From the cell containing the given text, extract its center point as (x, y) coordinate. 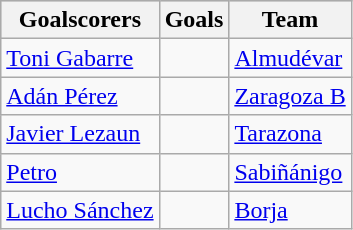
Toni Gabarre (80, 58)
Almudévar (290, 58)
Lucho Sánchez (80, 210)
Goalscorers (80, 20)
Petro (80, 172)
Zaragoza B (290, 96)
Borja (290, 210)
Goals (194, 20)
Tarazona (290, 134)
Team (290, 20)
Javier Lezaun (80, 134)
Adán Pérez (80, 96)
Sabiñánigo (290, 172)
